Search for the cell housing the specified text and yield its (x, y) center coordinate. 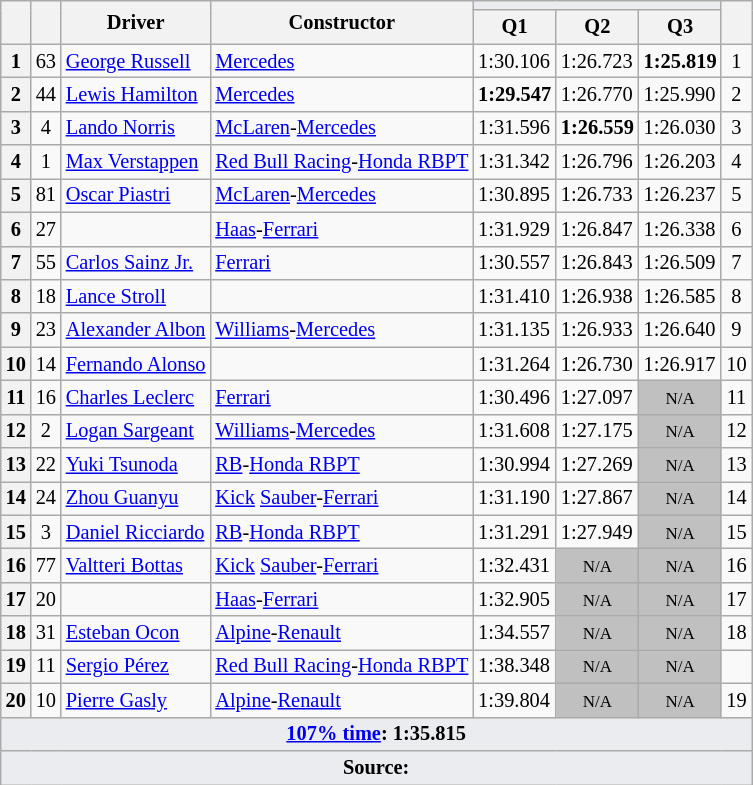
Lewis Hamilton (136, 94)
1:31.135 (514, 330)
George Russell (136, 61)
Q3 (680, 27)
1:30.106 (514, 61)
1:25.819 (680, 61)
1:26.338 (680, 229)
1:26.843 (598, 263)
Constructor (342, 22)
1:32.431 (514, 565)
1:26.237 (680, 195)
1:27.867 (598, 498)
1:27.949 (598, 532)
1:26.770 (598, 94)
22 (46, 465)
1:30.557 (514, 263)
1:26.030 (680, 128)
1:26.917 (680, 364)
23 (46, 330)
81 (46, 195)
Oscar Piastri (136, 195)
1:30.994 (514, 465)
Q1 (514, 27)
Yuki Tsunoda (136, 465)
1:29.547 (514, 94)
1:32.905 (514, 599)
1:30.496 (514, 397)
1:31.596 (514, 128)
1:26.730 (598, 364)
1:31.608 (514, 431)
Carlos Sainz Jr. (136, 263)
1:34.557 (514, 633)
1:27.175 (598, 431)
1:30.895 (514, 195)
1:26.640 (680, 330)
1:39.804 (514, 700)
1:31.190 (514, 498)
Lance Stroll (136, 296)
1:31.291 (514, 532)
Sergio Pérez (136, 666)
Fernando Alonso (136, 364)
Lando Norris (136, 128)
Source: (376, 767)
Charles Leclerc (136, 397)
1:25.990 (680, 94)
1:27.269 (598, 465)
1:31.342 (514, 162)
Driver (136, 22)
Max Verstappen (136, 162)
1:38.348 (514, 666)
Alexander Albon (136, 330)
Daniel Ricciardo (136, 532)
44 (46, 94)
63 (46, 61)
55 (46, 263)
Zhou Guanyu (136, 498)
1:26.509 (680, 263)
1:26.938 (598, 296)
24 (46, 498)
27 (46, 229)
Pierre Gasly (136, 700)
1:31.410 (514, 296)
31 (46, 633)
Logan Sargeant (136, 431)
1:26.585 (680, 296)
1:26.847 (598, 229)
1:27.097 (598, 397)
Esteban Ocon (136, 633)
1:26.933 (598, 330)
Valtteri Bottas (136, 565)
Q2 (598, 27)
1:26.733 (598, 195)
1:31.929 (514, 229)
107% time: 1:35.815 (376, 734)
1:26.723 (598, 61)
77 (46, 565)
1:26.559 (598, 128)
1:31.264 (514, 364)
1:26.203 (680, 162)
1:26.796 (598, 162)
